Return (X, Y) of the center of cell containing provided text 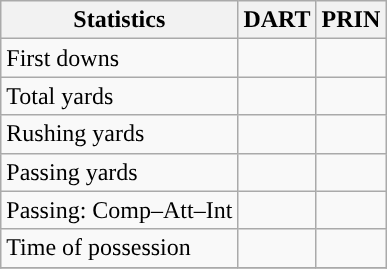
Passing yards (120, 172)
Time of possession (120, 248)
Passing: Comp–Att–Int (120, 210)
PRIN (351, 20)
DART (277, 20)
Rushing yards (120, 134)
Total yards (120, 96)
First downs (120, 58)
Statistics (120, 20)
